Find where the given text appears and provide that cell's center as (x, y) coordinate. 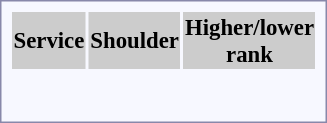
Service (49, 40)
Higher/lowerrank (249, 40)
Shoulder (135, 40)
